Return (X, Y) of the center of cell containing provided text 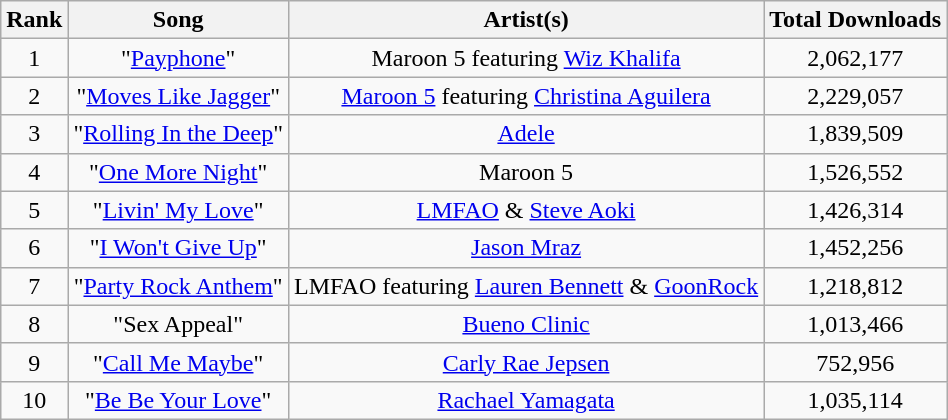
1,452,256 (856, 248)
Maroon 5 featuring Christina Aguilera (526, 96)
Song (178, 20)
1 (34, 58)
1,013,466 (856, 324)
Artist(s) (526, 20)
"Livin' My Love" (178, 210)
Jason Mraz (526, 248)
9 (34, 362)
Total Downloads (856, 20)
"Moves Like Jagger" (178, 96)
"Payphone" (178, 58)
2,229,057 (856, 96)
"Rolling In the Deep" (178, 134)
"I Won't Give Up" (178, 248)
2 (34, 96)
1,526,552 (856, 172)
1,035,114 (856, 400)
Adele (526, 134)
1,426,314 (856, 210)
"Sex Appeal" (178, 324)
1,218,812 (856, 286)
"Be Be Your Love" (178, 400)
10 (34, 400)
2,062,177 (856, 58)
Rank (34, 20)
LMFAO & Steve Aoki (526, 210)
"One More Night" (178, 172)
3 (34, 134)
4 (34, 172)
"Call Me Maybe" (178, 362)
1,839,509 (856, 134)
752,956 (856, 362)
Maroon 5 (526, 172)
Rachael Yamagata (526, 400)
Maroon 5 featuring Wiz Khalifa (526, 58)
LMFAO featuring Lauren Bennett & GoonRock (526, 286)
8 (34, 324)
Carly Rae Jepsen (526, 362)
5 (34, 210)
"Party Rock Anthem" (178, 286)
Bueno Clinic (526, 324)
6 (34, 248)
7 (34, 286)
